Output the [X, Y] coordinate of the center of the cell containing the given text.  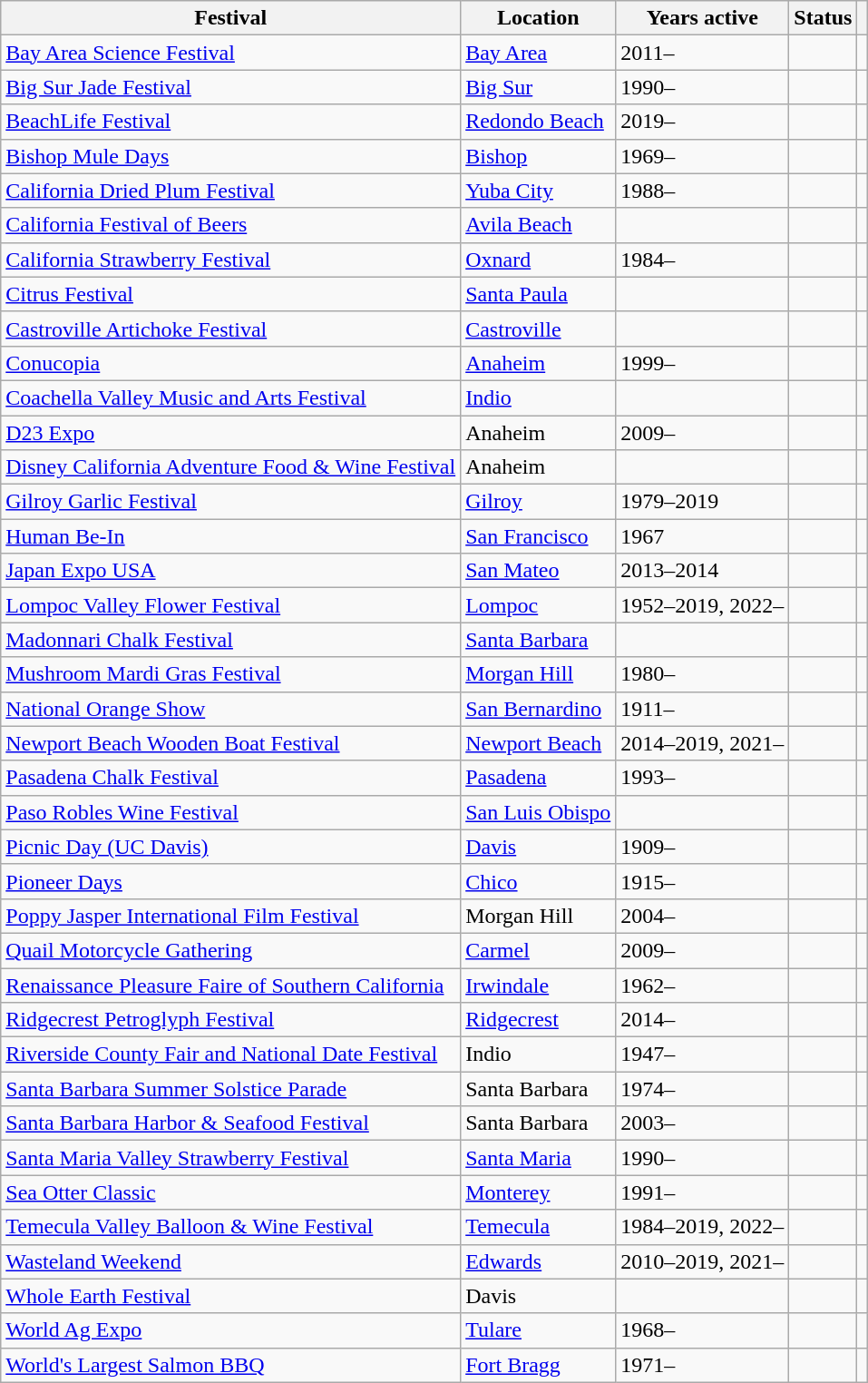
2004– [702, 916]
1969– [702, 156]
Bay Area [539, 53]
1962– [702, 985]
Chico [539, 881]
Edwards [539, 1261]
Big Sur Jade Festival [230, 87]
Location [539, 18]
Ridgecrest [539, 1020]
Whole Earth Festival [230, 1296]
California Strawberry Festival [230, 260]
Temecula [539, 1227]
Years active [702, 18]
San Mateo [539, 571]
Santa Maria Valley Strawberry Festival [230, 1158]
2014–2019, 2021– [702, 743]
Oxnard [539, 260]
California Dried Plum Festival [230, 191]
Redondo Beach [539, 122]
2010–2019, 2021– [702, 1261]
Fort Bragg [539, 1365]
Santa Barbara Harbor & Seafood Festival [230, 1123]
2013–2014 [702, 571]
Poppy Jasper International Film Festival [230, 916]
Gilroy [539, 502]
Santa Maria [539, 1158]
Picnic Day (UC Davis) [230, 847]
1991– [702, 1192]
Paso Robles Wine Festival [230, 812]
Gilroy Garlic Festival [230, 502]
1947– [702, 1054]
Sea Otter Classic [230, 1192]
Bishop Mule Days [230, 156]
Mushroom Mardi Gras Festival [230, 674]
1979–2019 [702, 502]
Disney California Adventure Food & Wine Festival [230, 467]
1967 [702, 536]
Lompoc [539, 605]
1968– [702, 1330]
D23 Expo [230, 433]
2011– [702, 53]
Castroville [539, 329]
Avila Beach [539, 225]
Japan Expo USA [230, 571]
California Festival of Beers [230, 225]
Status [824, 18]
Temecula Valley Balloon & Wine Festival [230, 1227]
2014– [702, 1020]
1911– [702, 709]
Quail Motorcycle Gathering [230, 950]
Bishop [539, 156]
Newport Beach Wooden Boat Festival [230, 743]
San Luis Obispo [539, 812]
Renaissance Pleasure Faire of Southern California [230, 985]
Yuba City [539, 191]
1999– [702, 363]
Castroville Artichoke Festival [230, 329]
1993– [702, 778]
1971– [702, 1365]
2019– [702, 122]
Conucopia [230, 363]
Human Be-In [230, 536]
Newport Beach [539, 743]
Pasadena Chalk Festival [230, 778]
National Orange Show [230, 709]
Ridgecrest Petroglyph Festival [230, 1020]
Monterey [539, 1192]
World Ag Expo [230, 1330]
2003– [702, 1123]
1909– [702, 847]
1974– [702, 1089]
Riverside County Fair and National Date Festival [230, 1054]
Pioneer Days [230, 881]
1952–2019, 2022– [702, 605]
Lompoc Valley Flower Festival [230, 605]
Wasteland Weekend [230, 1261]
1980– [702, 674]
1915– [702, 881]
Santa Barbara Summer Solstice Parade [230, 1089]
Pasadena [539, 778]
1984– [702, 260]
World's Largest Salmon BBQ [230, 1365]
Big Sur [539, 87]
Carmel [539, 950]
Festival [230, 18]
Irwindale [539, 985]
Coachella Valley Music and Arts Festival [230, 397]
Bay Area Science Festival [230, 53]
BeachLife Festival [230, 122]
1988– [702, 191]
1984–2019, 2022– [702, 1227]
Santa Paula [539, 294]
Citrus Festival [230, 294]
Madonnari Chalk Festival [230, 640]
Tulare [539, 1330]
San Bernardino [539, 709]
San Francisco [539, 536]
